Pinpoint the cell where the given text exists, returning its (X, Y) midpoint coordinate. 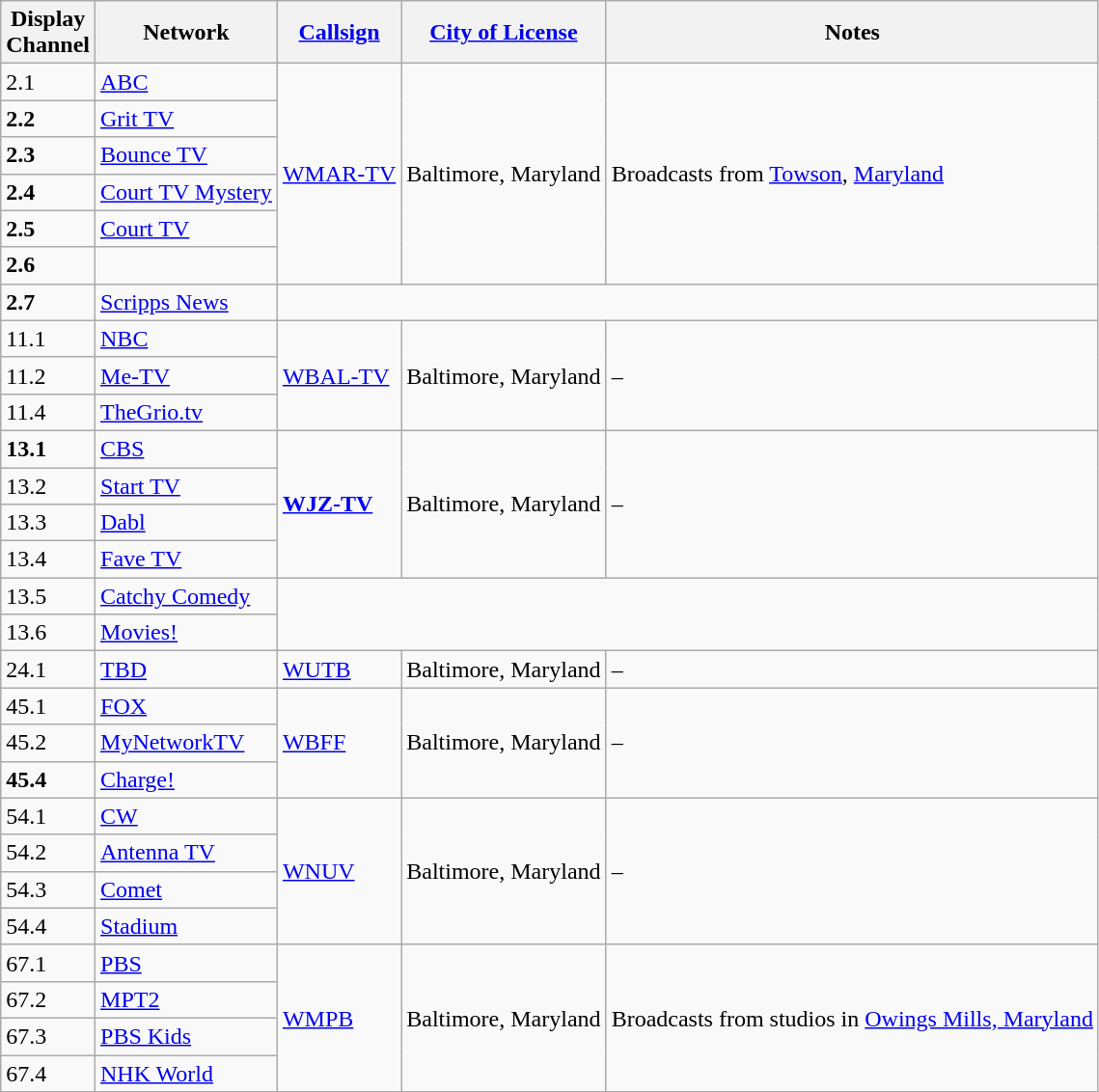
ABC (187, 82)
54.4 (48, 926)
11.2 (48, 375)
54.1 (48, 816)
45.4 (48, 779)
2.7 (48, 302)
Fave TV (187, 560)
13.6 (48, 633)
2.4 (48, 192)
MyNetworkTV (187, 743)
WBFF (339, 743)
NBC (187, 339)
Broadcasts from studios in Owings Mills, Maryland (852, 1018)
11.4 (48, 412)
Catchy Comedy (187, 596)
PBS (187, 963)
Notes (852, 33)
13.1 (48, 449)
13.4 (48, 560)
WMPB (339, 1018)
Court TV Mystery (187, 192)
City of License (504, 33)
Scripps News (187, 302)
TBD (187, 669)
54.3 (48, 889)
Network (187, 33)
FOX (187, 706)
13.3 (48, 523)
2.1 (48, 82)
Stadium (187, 926)
Antenna TV (187, 853)
Start TV (187, 485)
Charge! (187, 779)
Broadcasts from Towson, Maryland (852, 174)
13.2 (48, 485)
45.2 (48, 743)
Callsign (339, 33)
Court TV (187, 229)
2.5 (48, 229)
13.5 (48, 596)
PBS Kids (187, 1036)
DisplayChannel (48, 33)
67.1 (48, 963)
WBAL-TV (339, 375)
Bounce TV (187, 155)
MPT2 (187, 999)
Grit TV (187, 119)
WUTB (339, 669)
2.6 (48, 265)
24.1 (48, 669)
TheGrio.tv (187, 412)
Movies! (187, 633)
CBS (187, 449)
WMAR-TV (339, 174)
WJZ-TV (339, 504)
67.3 (48, 1036)
67.4 (48, 1074)
CW (187, 816)
WNUV (339, 871)
2.2 (48, 119)
11.1 (48, 339)
Comet (187, 889)
45.1 (48, 706)
2.3 (48, 155)
NHK World (187, 1074)
67.2 (48, 999)
54.2 (48, 853)
Dabl (187, 523)
Me-TV (187, 375)
